Pinpoint the cell where the given text exists, returning its [x, y] midpoint coordinate. 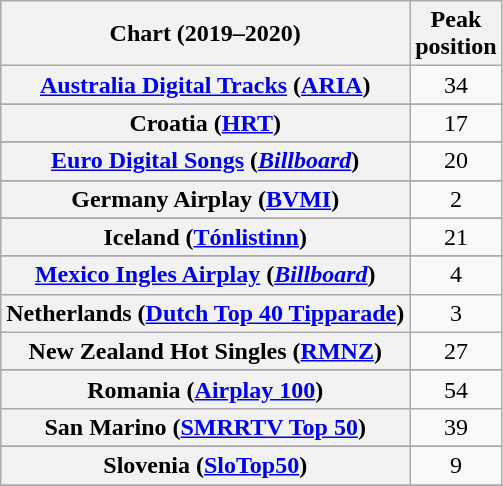
Romania (Airplay 100) [206, 389]
Mexico Ingles Airplay (Billboard) [206, 275]
Iceland (Tónlistinn) [206, 237]
3 [456, 313]
54 [456, 389]
San Marino (SMRRTV Top 50) [206, 427]
21 [456, 237]
New Zealand Hot Singles (RMNZ) [206, 351]
Germany Airplay (BVMI) [206, 199]
27 [456, 351]
Peakposition [456, 34]
Croatia (HRT) [206, 123]
Australia Digital Tracks (ARIA) [206, 85]
Euro Digital Songs (Billboard) [206, 161]
20 [456, 161]
Netherlands (Dutch Top 40 Tipparade) [206, 313]
2 [456, 199]
9 [456, 465]
39 [456, 427]
Chart (2019–2020) [206, 34]
4 [456, 275]
17 [456, 123]
34 [456, 85]
Slovenia (SloTop50) [206, 465]
